Return the [X, Y] coordinate for the center point of the cell that contains the specified text.  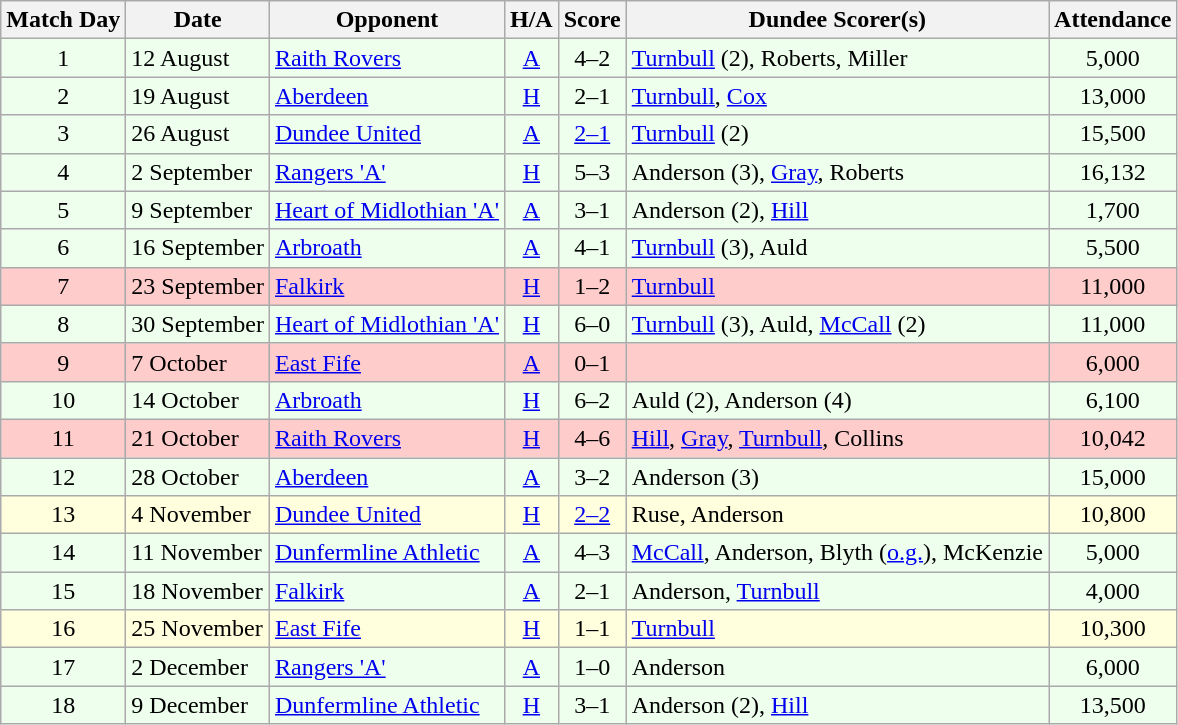
23 September [198, 286]
10,042 [1113, 438]
Turnbull (2) [837, 134]
Attendance [1113, 20]
25 November [198, 629]
Turnbull (3), Auld, McCall (2) [837, 324]
Score [592, 20]
9 [64, 362]
Date [198, 20]
4–3 [592, 553]
26 August [198, 134]
Anderson (3), Gray, Roberts [837, 172]
4,000 [1113, 591]
30 September [198, 324]
5 [64, 210]
Turnbull (2), Roberts, Miller [837, 58]
Anderson [837, 667]
Ruse, Anderson [837, 515]
17 [64, 667]
12 August [198, 58]
6,100 [1113, 400]
10 [64, 400]
13 [64, 515]
Match Day [64, 20]
7 [64, 286]
4 [64, 172]
1,700 [1113, 210]
2 September [198, 172]
McCall, Anderson, Blyth (o.g.), McKenzie [837, 553]
Opponent [386, 20]
14 October [198, 400]
5,500 [1113, 248]
15,000 [1113, 477]
4 November [198, 515]
14 [64, 553]
2 [64, 96]
6–2 [592, 400]
5–3 [592, 172]
4–6 [592, 438]
11 [64, 438]
Auld (2), Anderson (4) [837, 400]
6 [64, 248]
2–2 [592, 515]
7 October [198, 362]
Anderson (3) [837, 477]
12 [64, 477]
8 [64, 324]
4–1 [592, 248]
13,000 [1113, 96]
Dundee Scorer(s) [837, 20]
Hill, Gray, Turnbull, Collins [837, 438]
2 December [198, 667]
Turnbull, Cox [837, 96]
1–0 [592, 667]
0–1 [592, 362]
28 October [198, 477]
9 December [198, 705]
1 [64, 58]
Turnbull (3), Auld [837, 248]
19 August [198, 96]
10,800 [1113, 515]
18 [64, 705]
16 [64, 629]
15,500 [1113, 134]
16 September [198, 248]
H/A [531, 20]
9 September [198, 210]
3 [64, 134]
11 November [198, 553]
13,500 [1113, 705]
4–2 [592, 58]
1–2 [592, 286]
21 October [198, 438]
10,300 [1113, 629]
18 November [198, 591]
3–2 [592, 477]
1–1 [592, 629]
16,132 [1113, 172]
6–0 [592, 324]
15 [64, 591]
Anderson, Turnbull [837, 591]
